Return (x, y) of the center of cell containing provided text 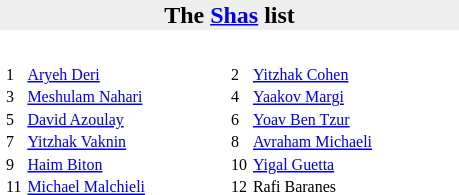
Yoav Ben Tzur (352, 120)
1 (13, 74)
Yitzhak Cohen (352, 74)
5 (13, 120)
David Azoulay (126, 120)
9 (13, 164)
3 (13, 97)
Meshulam Nahari (126, 97)
Yigal Guetta (352, 164)
4 (238, 97)
Avraham Michaeli (352, 142)
7 (13, 142)
6 (238, 120)
2 (238, 74)
8 (238, 142)
10 (238, 164)
Yitzhak Vaknin (126, 142)
Haim Biton (126, 164)
Aryeh Deri (126, 74)
The Shas list (230, 15)
Yaakov Margi (352, 97)
